Identify which cell holds the provided text, then report its (x, y) central coordinate. 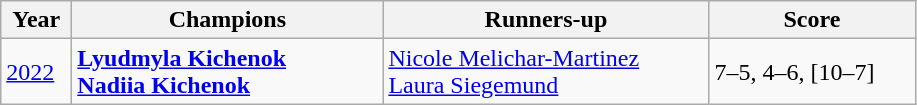
Year (36, 20)
Champions (228, 20)
Lyudmyla Kichenok Nadiia Kichenok (228, 72)
Score (812, 20)
2022 (36, 72)
7–5, 4–6, [10–7] (812, 72)
Nicole Melichar-Martinez Laura Siegemund (546, 72)
Runners-up (546, 20)
